Search for the cell housing the specified text and yield its (X, Y) center coordinate. 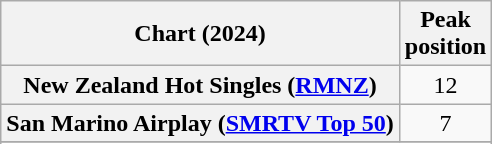
12 (445, 85)
Peakposition (445, 34)
San Marino Airplay (SMRTV Top 50) (200, 123)
Chart (2024) (200, 34)
New Zealand Hot Singles (RMNZ) (200, 85)
7 (445, 123)
